Return the (x, y) coordinate for the center point of the cell that contains the specified text.  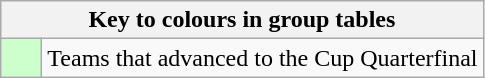
Key to colours in group tables (242, 20)
Teams that advanced to the Cup Quarterfinal (262, 58)
